Identify which cell holds the provided text, then report its [x, y] central coordinate. 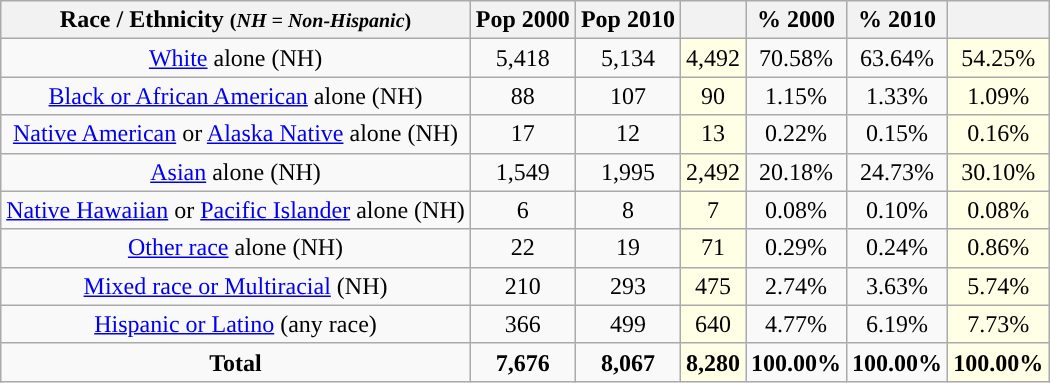
8 [628, 210]
Asian alone (NH) [236, 172]
5,134 [628, 58]
7,676 [522, 362]
2.74% [796, 286]
499 [628, 324]
24.73% [898, 172]
0.24% [898, 248]
293 [628, 286]
8,067 [628, 362]
5,418 [522, 58]
Mixed race or Multiracial (NH) [236, 286]
90 [712, 96]
0.15% [898, 134]
0.22% [796, 134]
Total [236, 362]
5.74% [998, 286]
0.10% [898, 210]
8,280 [712, 362]
6 [522, 210]
% 2000 [796, 20]
White alone (NH) [236, 58]
4.77% [796, 324]
Pop 2000 [522, 20]
1.33% [898, 96]
17 [522, 134]
19 [628, 248]
640 [712, 324]
210 [522, 286]
13 [712, 134]
22 [522, 248]
7.73% [998, 324]
71 [712, 248]
1,549 [522, 172]
366 [522, 324]
1.09% [998, 96]
Native American or Alaska Native alone (NH) [236, 134]
1,995 [628, 172]
0.29% [796, 248]
475 [712, 286]
12 [628, 134]
107 [628, 96]
3.63% [898, 286]
Hispanic or Latino (any race) [236, 324]
30.10% [998, 172]
0.16% [998, 134]
1.15% [796, 96]
Black or African American alone (NH) [236, 96]
Native Hawaiian or Pacific Islander alone (NH) [236, 210]
4,492 [712, 58]
20.18% [796, 172]
70.58% [796, 58]
7 [712, 210]
6.19% [898, 324]
Pop 2010 [628, 20]
2,492 [712, 172]
% 2010 [898, 20]
63.64% [898, 58]
Other race alone (NH) [236, 248]
0.86% [998, 248]
88 [522, 96]
54.25% [998, 58]
Race / Ethnicity (NH = Non-Hispanic) [236, 20]
